Pinpoint the cell where the given text exists, returning its [X, Y] midpoint coordinate. 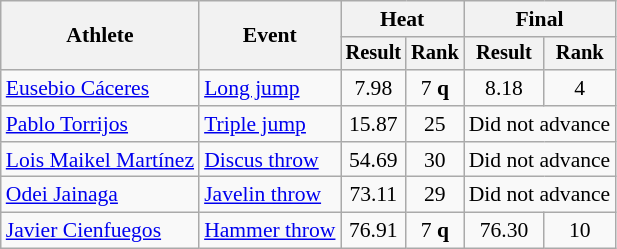
Hammer throw [270, 231]
Eusebio Cáceres [100, 88]
Discus throw [270, 160]
4 [580, 88]
8.18 [504, 88]
73.11 [374, 195]
7.98 [374, 88]
76.91 [374, 231]
Final [540, 19]
15.87 [374, 124]
Heat [402, 19]
Triple jump [270, 124]
29 [435, 195]
Event [270, 36]
Javier Cienfuegos [100, 231]
30 [435, 160]
Athlete [100, 36]
Pablo Torrijos [100, 124]
Lois Maikel Martínez [100, 160]
76.30 [504, 231]
54.69 [374, 160]
Odei Jainaga [100, 195]
Long jump [270, 88]
25 [435, 124]
Javelin throw [270, 195]
10 [580, 231]
